Pinpoint the cell where the given text exists, returning its (x, y) midpoint coordinate. 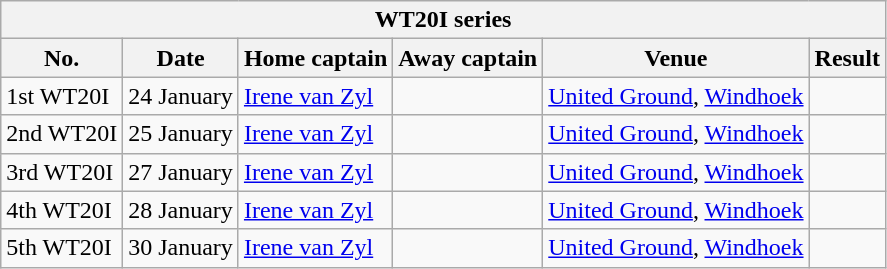
25 January (181, 134)
5th WT20I (62, 248)
27 January (181, 172)
Venue (676, 58)
No. (62, 58)
Result (847, 58)
2nd WT20I (62, 134)
WT20I series (444, 20)
Date (181, 58)
Home captain (315, 58)
24 January (181, 96)
30 January (181, 248)
Away captain (468, 58)
3rd WT20I (62, 172)
28 January (181, 210)
1st WT20I (62, 96)
4th WT20I (62, 210)
